Return [x, y] of the center of cell containing provided text 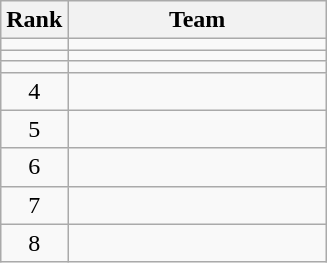
Rank [34, 20]
Team [198, 20]
7 [34, 205]
4 [34, 91]
5 [34, 129]
6 [34, 167]
8 [34, 243]
